Extract the (X, Y) coordinate from the center of the cell holding the provided text.  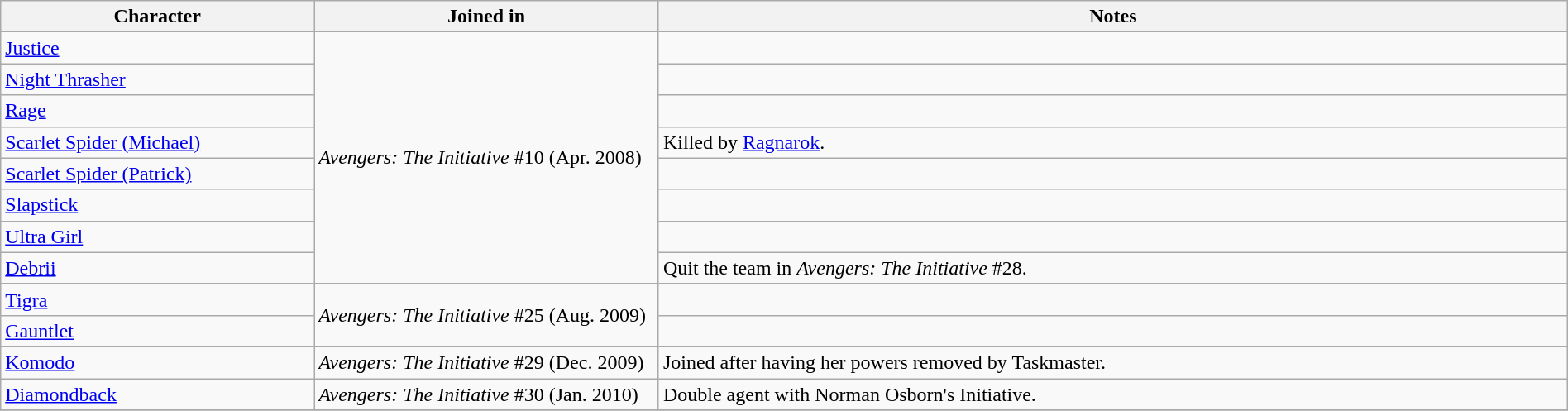
Diamondback (157, 394)
Avengers: The Initiative #29 (Dec. 2009) (486, 362)
Avengers: The Initiative #25 (Aug. 2009) (486, 315)
Ultra Girl (157, 237)
Killed by Ragnarok. (1113, 142)
Gauntlet (157, 331)
Double agent with Norman Osborn's Initiative. (1113, 394)
Notes (1113, 17)
Quit the team in Avengers: The Initiative #28. (1113, 268)
Slapstick (157, 205)
Joined in (486, 17)
Debrii (157, 268)
Justice (157, 48)
Night Thrasher (157, 79)
Komodo (157, 362)
Rage (157, 111)
Scarlet Spider (Patrick) (157, 174)
Joined after having her powers removed by Taskmaster. (1113, 362)
Character (157, 17)
Scarlet Spider (Michael) (157, 142)
Tigra (157, 299)
Avengers: The Initiative #10 (Apr. 2008) (486, 158)
Avengers: The Initiative #30 (Jan. 2010) (486, 394)
